Provide the (X, Y) coordinate of the cell's center where the given text is located.  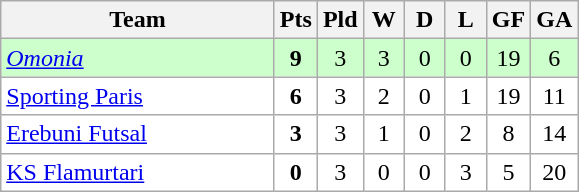
Omonia (138, 58)
8 (508, 134)
KS Flamurtari (138, 172)
Pts (296, 20)
11 (554, 96)
GF (508, 20)
20 (554, 172)
Erebuni Futsal (138, 134)
D (424, 20)
Sporting Paris (138, 96)
Pld (340, 20)
L (466, 20)
Team (138, 20)
9 (296, 58)
GA (554, 20)
14 (554, 134)
W (384, 20)
5 (508, 172)
